Locate the cell with the specified text and output its (X, Y) center coordinate. 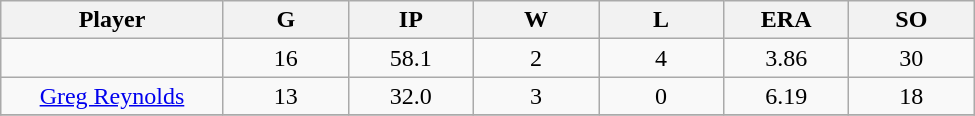
3.86 (786, 58)
L (662, 20)
G (286, 20)
32.0 (410, 96)
0 (662, 96)
W (536, 20)
2 (536, 58)
SO (912, 20)
16 (286, 58)
30 (912, 58)
4 (662, 58)
ERA (786, 20)
3 (536, 96)
58.1 (410, 58)
6.19 (786, 96)
Player (112, 20)
Greg Reynolds (112, 96)
IP (410, 20)
18 (912, 96)
13 (286, 96)
